Extract the [X, Y] coordinate from the center of the cell holding the provided text.  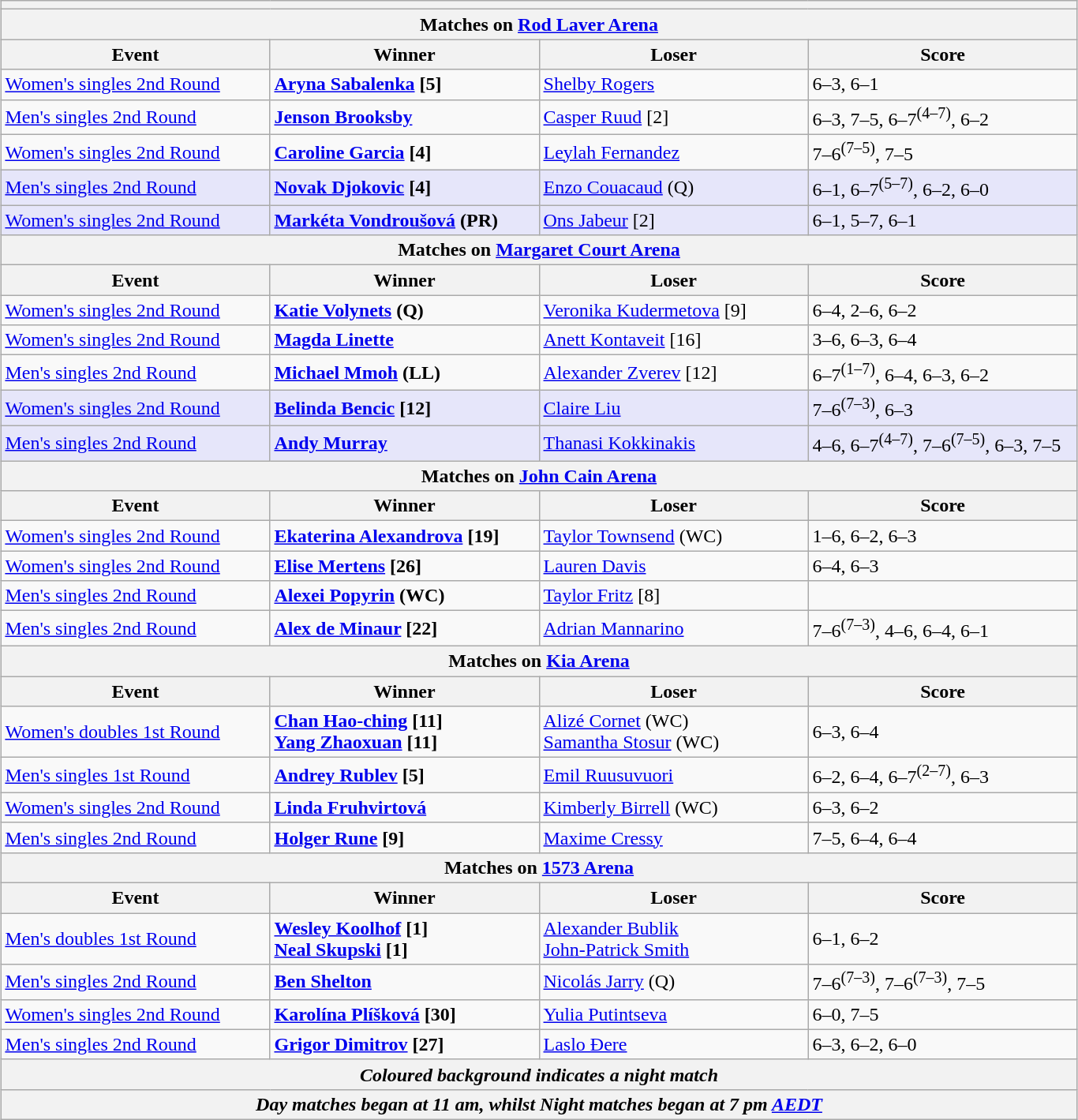
Michael Mmoh (LL) [404, 373]
Thanasi Kokkinakis [674, 444]
Linda Fruhvirtová [404, 807]
7–6(7–5), 7–5 [942, 153]
Anett Kontaveit [16] [674, 340]
6–1, 5–7, 6–1 [942, 220]
Karolína Plíšková [30] [404, 1014]
Nicolás Jarry (Q) [674, 982]
7–6(7–3), 6–3 [942, 409]
Wesley Koolhof [1] Neal Skupski [1] [404, 938]
Katie Volynets (Q) [404, 310]
Magda Linette [404, 340]
6–2, 6–4, 6–7(2–7), 6–3 [942, 775]
Markéta Vondroušová (PR) [404, 220]
6–3, 6–1 [942, 84]
Andrey Rublev [5] [404, 775]
Caroline Garcia [4] [404, 153]
Elise Mertens [26] [404, 566]
Matches on Margaret Court Arena [539, 250]
Alexander Zverev [12] [674, 373]
Matches on John Cain Arena [539, 476]
6–0, 7–5 [942, 1014]
Maxime Cressy [674, 837]
Grigor Dimitrov [27] [404, 1044]
Holger Rune [9] [404, 837]
Day matches began at 11 am, whilst Night matches began at 7 pm AEDT [539, 1104]
Lauren Davis [674, 566]
Alexei Popyrin (WC) [404, 596]
6–3, 6–4 [942, 732]
7–6(7–3), 7–6(7–3), 7–5 [942, 982]
Chan Hao-ching [11] Yang Zhaoxuan [11] [404, 732]
1–6, 6–2, 6–3 [942, 536]
Emil Ruusuvuori [674, 775]
Women's doubles 1st Round [136, 732]
Veronika Kudermetova [9] [674, 310]
Novak Djokovic [4] [404, 188]
Matches on 1573 Arena [539, 867]
Men's doubles 1st Round [136, 938]
Ben Shelton [404, 982]
6–3, 7–5, 6–7(4–7), 6–2 [942, 117]
Andy Murray [404, 444]
6–4, 2–6, 6–2 [942, 310]
Ekaterina Alexandrova [19] [404, 536]
Coloured background indicates a night match [539, 1074]
Kimberly Birrell (WC) [674, 807]
Men's singles 1st Round [136, 775]
4–6, 6–7(4–7), 7–6(7–5), 6–3, 7–5 [942, 444]
Casper Ruud [2] [674, 117]
Matches on Rod Laver Arena [539, 24]
6–3, 6–2, 6–0 [942, 1044]
Alexander Bublik John-Patrick Smith [674, 938]
Yulia Putintseva [674, 1014]
Taylor Fritz [8] [674, 596]
Leylah Fernandez [674, 153]
Belinda Bencic [12] [404, 409]
Alex de Minaur [22] [404, 628]
Ons Jabeur [2] [674, 220]
Aryna Sabalenka [5] [404, 84]
6–4, 6–3 [942, 566]
Matches on Kia Arena [539, 661]
Taylor Townsend (WC) [674, 536]
3–6, 6–3, 6–4 [942, 340]
7–5, 6–4, 6–4 [942, 837]
6–1, 6–7(5–7), 6–2, 6–0 [942, 188]
Shelby Rogers [674, 84]
6–1, 6–2 [942, 938]
Alizé Cornet (WC) Samantha Stosur (WC) [674, 732]
Laslo Đere [674, 1044]
6–3, 6–2 [942, 807]
Jenson Brooksby [404, 117]
7–6(7–3), 4–6, 6–4, 6–1 [942, 628]
6–7(1–7), 6–4, 6–3, 6–2 [942, 373]
Enzo Couacaud (Q) [674, 188]
Adrian Mannarino [674, 628]
Claire Liu [674, 409]
